Capture the cell that displays the provided text and extract its (X, Y) central coordinate. 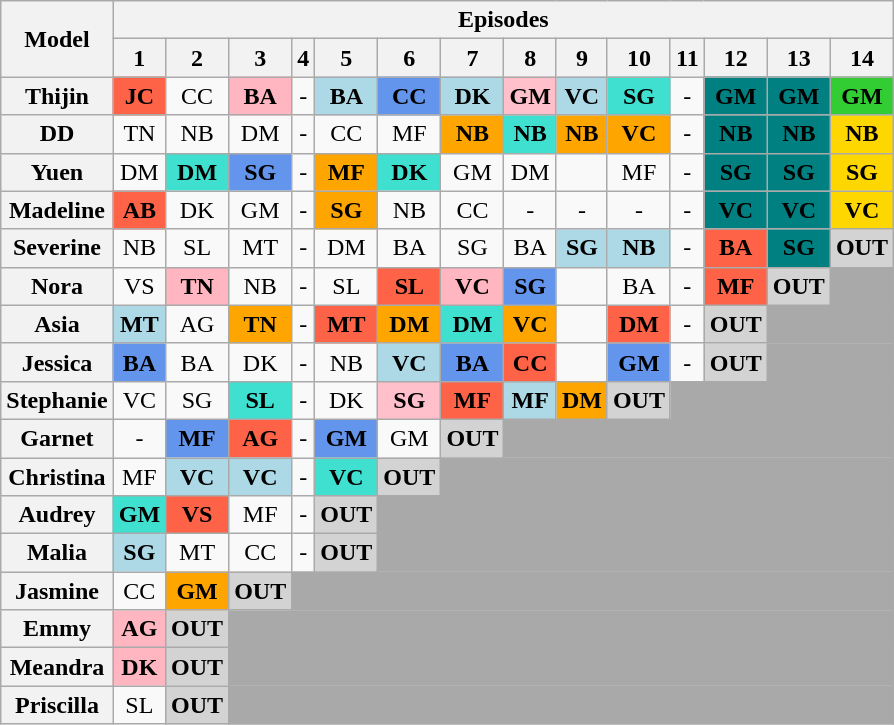
1 (139, 58)
Stephanie (57, 400)
Model (57, 39)
11 (687, 58)
AB (139, 210)
6 (410, 58)
9 (582, 58)
8 (530, 58)
Severine (57, 248)
7 (472, 58)
Christina (57, 477)
Audrey (57, 515)
Yuen (57, 172)
Meandra (57, 667)
Priscilla (57, 705)
Emmy (57, 629)
Nora (57, 286)
14 (862, 58)
13 (798, 58)
10 (638, 58)
Episodes (503, 20)
4 (304, 58)
Thijin (57, 96)
Jessica (57, 362)
2 (198, 58)
JC (139, 96)
Madeline (57, 210)
Jasmine (57, 591)
Malia (57, 553)
DD (57, 134)
5 (346, 58)
Garnet (57, 438)
Asia (57, 324)
12 (736, 58)
3 (260, 58)
